Return [X, Y] of the center of cell containing provided text 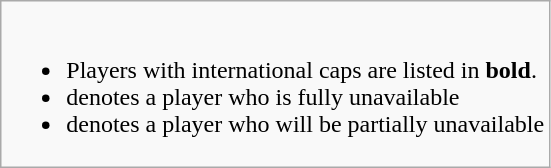
Players with international caps are listed in bold. denotes a player who is fully unavailable denotes a player who will be partially unavailable [276, 84]
